Determine the (x, y) coordinate at the center of the cell enclosing the given text.  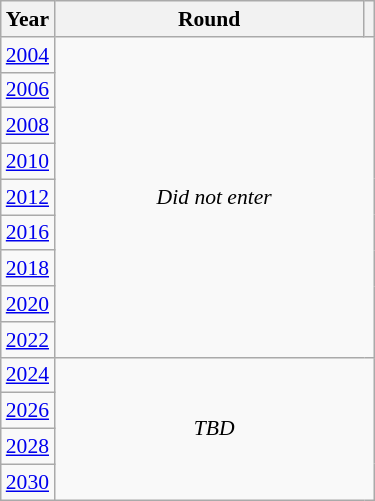
2008 (28, 126)
2012 (28, 197)
2016 (28, 233)
2010 (28, 162)
2006 (28, 90)
2024 (28, 375)
TBD (214, 428)
2026 (28, 411)
2020 (28, 304)
2004 (28, 55)
2022 (28, 340)
2018 (28, 269)
2028 (28, 447)
Did not enter (214, 198)
Year (28, 19)
2030 (28, 482)
Round (209, 19)
